From the cell containing the given text, extract its center point as (X, Y) coordinate. 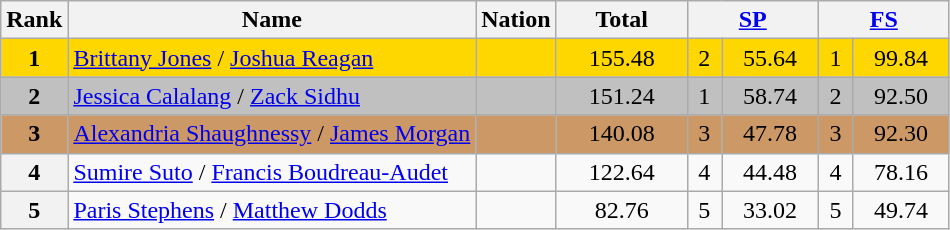
FS (884, 20)
78.16 (902, 172)
Jessica Calalang / Zack Sidhu (272, 96)
55.64 (770, 58)
122.64 (622, 172)
Alexandria Shaughnessy / James Morgan (272, 134)
92.50 (902, 96)
47.78 (770, 134)
Paris Stephens / Matthew Dodds (272, 210)
155.48 (622, 58)
Sumire Suto / Francis Boudreau-Audet (272, 172)
Total (622, 20)
49.74 (902, 210)
151.24 (622, 96)
33.02 (770, 210)
Nation (516, 20)
Rank (34, 20)
Brittany Jones / Joshua Reagan (272, 58)
140.08 (622, 134)
58.74 (770, 96)
44.48 (770, 172)
Name (272, 20)
99.84 (902, 58)
82.76 (622, 210)
SP (752, 20)
92.30 (902, 134)
